Output the [x, y] coordinate of the center of the cell containing the given text.  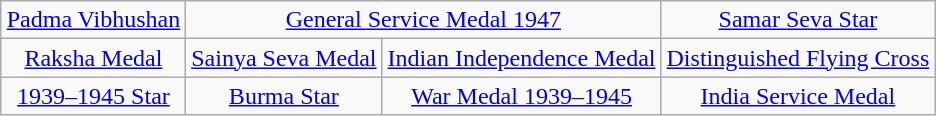
Padma Vibhushan [93, 20]
Burma Star [284, 96]
War Medal 1939–1945 [522, 96]
Raksha Medal [93, 58]
Sainya Seva Medal [284, 58]
1939–1945 Star [93, 96]
Distinguished Flying Cross [798, 58]
Indian Independence Medal [522, 58]
Samar Seva Star [798, 20]
India Service Medal [798, 96]
General Service Medal 1947 [424, 20]
